Find where the given text appears and provide that cell's center as [x, y] coordinate. 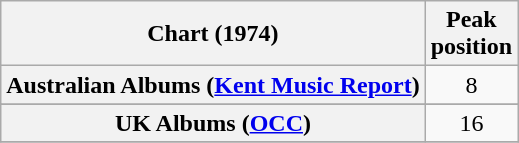
Chart (1974) [213, 34]
8 [471, 85]
Peakposition [471, 34]
UK Albums (OCC) [213, 123]
Australian Albums (Kent Music Report) [213, 85]
16 [471, 123]
